For the text-containing cell, return its midpoint in [x, y] coordinate format. 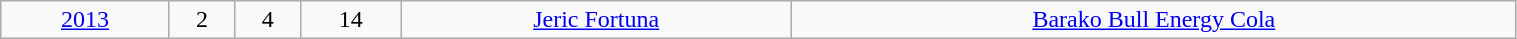
Barako Bull Energy Cola [1154, 20]
2 [202, 20]
2013 [85, 20]
4 [268, 20]
Jeric Fortuna [596, 20]
14 [351, 20]
